Output the (X, Y) coordinate of the center of the cell containing the given text.  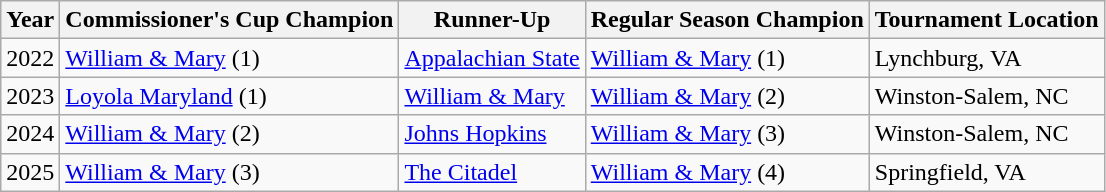
2023 (30, 96)
Lynchburg, VA (986, 58)
Commissioner's Cup Champion (230, 20)
Year (30, 20)
Loyola Maryland (1) (230, 96)
Appalachian State (492, 58)
2024 (30, 134)
Tournament Location (986, 20)
William & Mary (492, 96)
Johns Hopkins (492, 134)
William & Mary (4) (727, 172)
2022 (30, 58)
2025 (30, 172)
The Citadel (492, 172)
Regular Season Champion (727, 20)
Runner-Up (492, 20)
Springfield, VA (986, 172)
